For the text-containing cell, return its midpoint in [x, y] coordinate format. 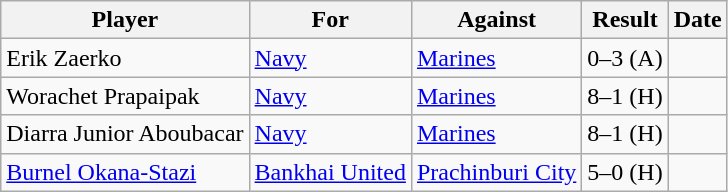
0–3 (A) [625, 58]
Player [125, 20]
Against [496, 20]
Bankhai United [330, 172]
For [330, 20]
Worachet Prapaipak [125, 96]
Result [625, 20]
Burnel Okana-Stazi [125, 172]
Date [698, 20]
5–0 (H) [625, 172]
Erik Zaerko [125, 58]
Diarra Junior Aboubacar [125, 134]
Prachinburi City [496, 172]
